For the text-containing cell, return its midpoint in [x, y] coordinate format. 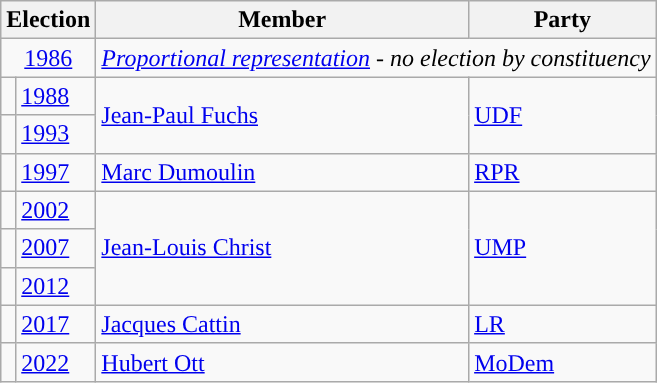
2002 [56, 210]
Hubert Ott [282, 362]
2022 [56, 362]
UMP [563, 248]
1997 [56, 172]
2012 [56, 286]
2017 [56, 324]
LR [563, 324]
UDF [563, 115]
RPR [563, 172]
Jacques Cattin [282, 324]
Party [563, 20]
2007 [56, 248]
Marc Dumoulin [282, 172]
1993 [56, 134]
1986 [48, 58]
Election [48, 20]
Jean-Louis Christ [282, 248]
Member [282, 20]
Proportional representation - no election by constituency [376, 58]
1988 [56, 96]
MoDem [563, 362]
Jean-Paul Fuchs [282, 115]
